Identify which cell holds the provided text, then report its [X, Y] central coordinate. 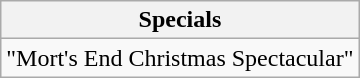
"Mort's End Christmas Spectacular" [180, 58]
Specials [180, 20]
